Identify which cell holds the provided text, then report its [x, y] central coordinate. 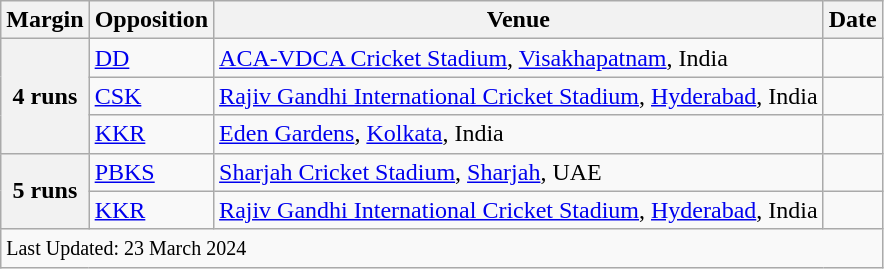
PBKS [151, 172]
Last Updated: 23 March 2024 [442, 248]
DD [151, 58]
Eden Gardens, Kolkata, India [519, 134]
Opposition [151, 20]
ACA-VDCA Cricket Stadium, Visakhapatnam, India [519, 58]
4 runs [45, 96]
Date [852, 20]
Margin [45, 20]
5 runs [45, 191]
Sharjah Cricket Stadium, Sharjah, UAE [519, 172]
Venue [519, 20]
CSK [151, 96]
